Determine the (x, y) coordinate at the center of the cell enclosing the given text.  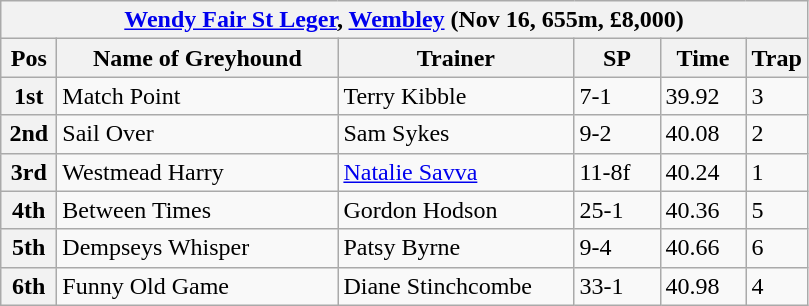
Between Times (198, 210)
Time (703, 58)
4th (29, 210)
Funny Old Game (198, 286)
Pos (29, 58)
6th (29, 286)
Name of Greyhound (198, 58)
33-1 (617, 286)
7-1 (617, 96)
40.24 (703, 172)
1st (29, 96)
Sam Sykes (456, 134)
9-4 (617, 248)
2nd (29, 134)
39.92 (703, 96)
3rd (29, 172)
1 (776, 172)
25-1 (617, 210)
9-2 (617, 134)
Match Point (198, 96)
6 (776, 248)
4 (776, 286)
11-8f (617, 172)
Trainer (456, 58)
Natalie Savva (456, 172)
Wendy Fair St Leger, Wembley (Nov 16, 655m, £8,000) (404, 20)
Westmead Harry (198, 172)
40.66 (703, 248)
Gordon Hodson (456, 210)
40.08 (703, 134)
Dempseys Whisper (198, 248)
Terry Kibble (456, 96)
5th (29, 248)
3 (776, 96)
Trap (776, 58)
Sail Over (198, 134)
40.36 (703, 210)
SP (617, 58)
5 (776, 210)
Patsy Byrne (456, 248)
2 (776, 134)
40.98 (703, 286)
Diane Stinchcombe (456, 286)
